For the text-containing cell, return its midpoint in (X, Y) coordinate format. 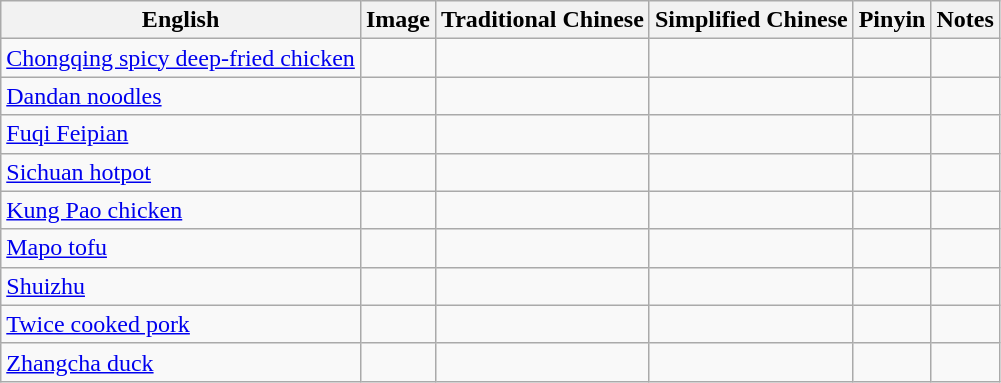
Mapo tofu (181, 248)
Pinyin (892, 20)
English (181, 20)
Notes (965, 20)
Sichuan hotpot (181, 172)
Chongqing spicy deep-fried chicken (181, 58)
Shuizhu (181, 286)
Kung Pao chicken (181, 210)
Simplified Chinese (751, 20)
Image (398, 20)
Twice cooked pork (181, 324)
Traditional Chinese (542, 20)
Fuqi Feipian (181, 134)
Zhangcha duck (181, 362)
Dandan noodles (181, 96)
